Scan for the cell matching the given text and deliver its (X, Y) coordinate at center. 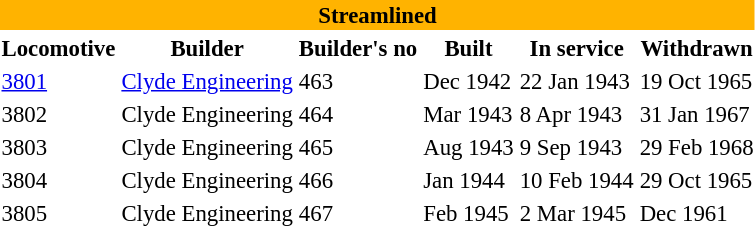
3802 (58, 114)
Built (468, 48)
29 Oct 1965 (696, 180)
29 Feb 1968 (696, 147)
10 Feb 1944 (576, 180)
8 Apr 1943 (576, 114)
464 (358, 114)
9 Sep 1943 (576, 147)
Builder (207, 48)
3803 (58, 147)
Streamlined (378, 15)
466 (358, 180)
19 Oct 1965 (696, 81)
Mar 1943 (468, 114)
Withdrawn (696, 48)
3804 (58, 180)
31 Jan 1967 (696, 114)
Jan 1944 (468, 180)
Builder's no (358, 48)
Locomotive (58, 48)
22 Jan 1943 (576, 81)
465 (358, 147)
Aug 1943 (468, 147)
Dec 1942 (468, 81)
3801 (58, 81)
463 (358, 81)
In service (576, 48)
